Output the (X, Y) coordinate of the center of the cell containing the given text.  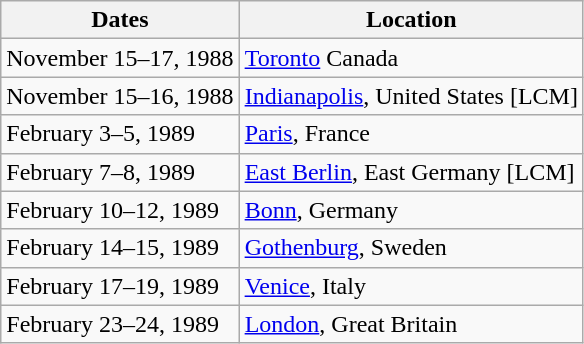
Location (411, 20)
Gothenburg, Sweden (411, 248)
East Berlin, East Germany [LCM] (411, 172)
London, Great Britain (411, 324)
November 15–17, 1988 (120, 58)
February 14–15, 1989 (120, 248)
February 7–8, 1989 (120, 172)
Venice, Italy (411, 286)
February 23–24, 1989 (120, 324)
Toronto Canada (411, 58)
Bonn, Germany (411, 210)
Paris, France (411, 134)
Indianapolis, United States [LCM] (411, 96)
February 10–12, 1989 (120, 210)
February 17–19, 1989 (120, 286)
Dates (120, 20)
November 15–16, 1988 (120, 96)
February 3–5, 1989 (120, 134)
